Determine the (X, Y) coordinate at the center of the cell enclosing the given text.  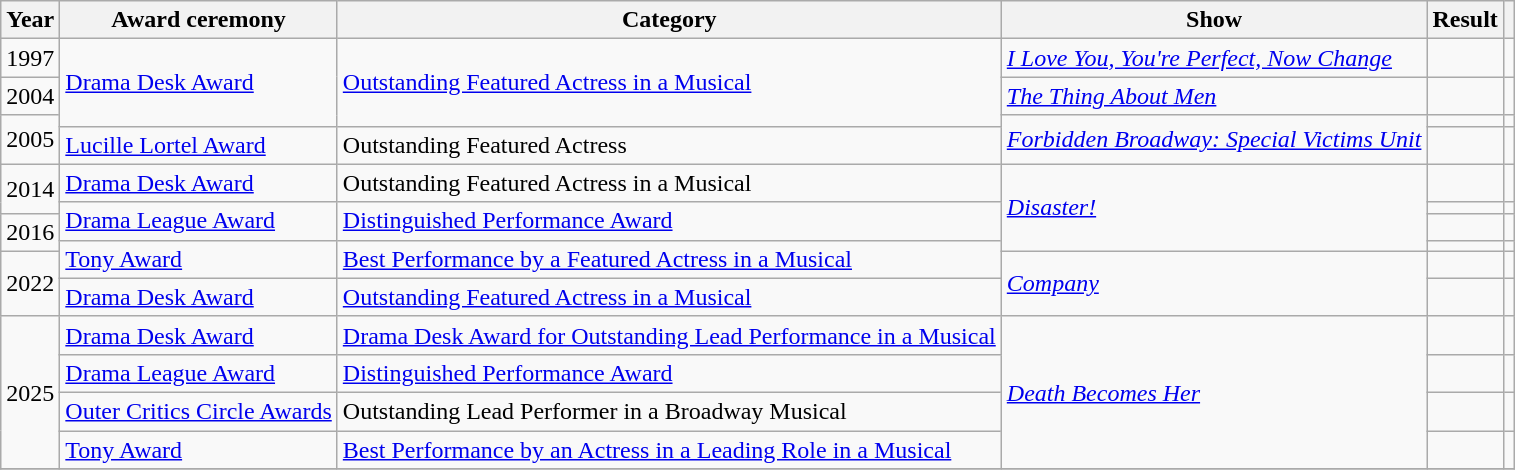
2005 (30, 140)
Outstanding Featured Actress (669, 145)
Best Performance by a Featured Actress in a Musical (669, 259)
Death Becomes Her (1214, 392)
The Thing About Men (1214, 96)
Best Performance by an Actress in a Leading Role in a Musical (669, 449)
2022 (30, 284)
I Love You, You're Perfect, Now Change (1214, 58)
2025 (30, 392)
Year (30, 20)
Show (1214, 20)
Award ceremony (198, 20)
Lucille Lortel Award (198, 145)
Outstanding Lead Performer in a Broadway Musical (669, 411)
Company (1214, 284)
Forbidden Broadway: Special Victims Unit (1214, 140)
1997 (30, 58)
2014 (30, 188)
Result (1465, 20)
2016 (30, 232)
Disaster! (1214, 208)
Outer Critics Circle Awards (198, 411)
2004 (30, 96)
Drama Desk Award for Outstanding Lead Performance in a Musical (669, 335)
Category (669, 20)
